Determine the (X, Y) coordinate at the center of the cell enclosing the given text.  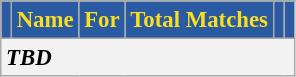
Name (45, 20)
For (102, 20)
TBD (148, 58)
Total Matches (199, 20)
